Return the [X, Y] coordinate for the center point of the cell that contains the specified text.  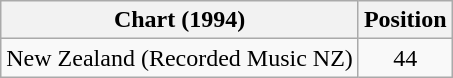
44 [405, 58]
Chart (1994) [180, 20]
Position [405, 20]
New Zealand (Recorded Music NZ) [180, 58]
